Search for the cell housing the specified text and yield its (x, y) center coordinate. 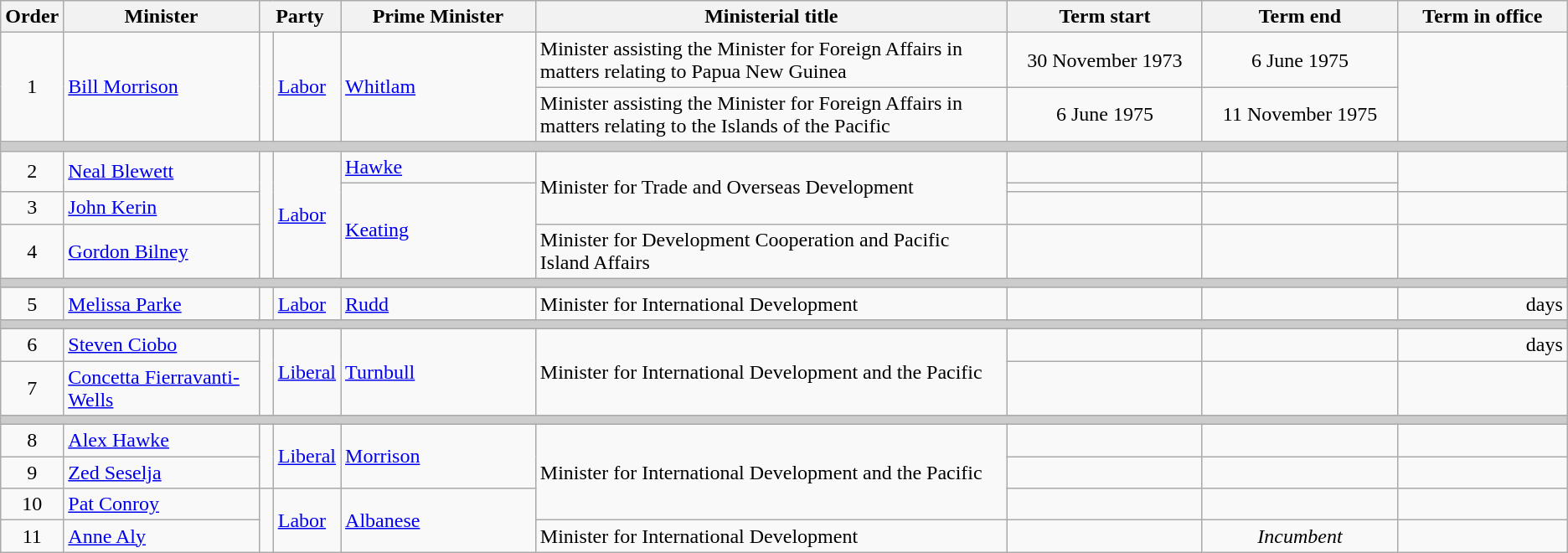
Minister (161, 17)
11 (32, 536)
2 (32, 171)
Concetta Fierravanti-Wells (161, 387)
Alex Hawke (161, 441)
Gordon Bilney (161, 251)
10 (32, 504)
Minister for Development Cooperation and Pacific Island Affairs (771, 251)
Prime Minister (439, 17)
Pat Conroy (161, 504)
Incumbent (1300, 536)
Whitlam (439, 87)
9 (32, 473)
Steven Ciobo (161, 344)
Albanese (439, 520)
Keating (439, 230)
4 (32, 251)
Minister assisting the Minister for Foreign Affairs in matters relating to Papua New Guinea (771, 60)
Turnbull (439, 372)
Minister for Trade and Overseas Development (771, 188)
Ministerial title (771, 17)
11 November 1975 (1300, 114)
5 (32, 303)
8 (32, 441)
3 (32, 208)
Melissa Parke (161, 303)
Minister assisting the Minister for Foreign Affairs in matters relating to the Islands of the Pacific (771, 114)
1 (32, 87)
7 (32, 387)
Bill Morrison (161, 87)
Order (32, 17)
Term start (1104, 17)
Anne Aly (161, 536)
Morrison (439, 457)
30 November 1973 (1104, 60)
Hawke (439, 167)
Term in office (1483, 17)
Zed Seselja (161, 473)
John Kerin (161, 208)
6 (32, 344)
Term end (1300, 17)
Rudd (439, 303)
Party (300, 17)
Neal Blewett (161, 171)
